Extract the (x, y) coordinate from the center of the cell holding the provided text.  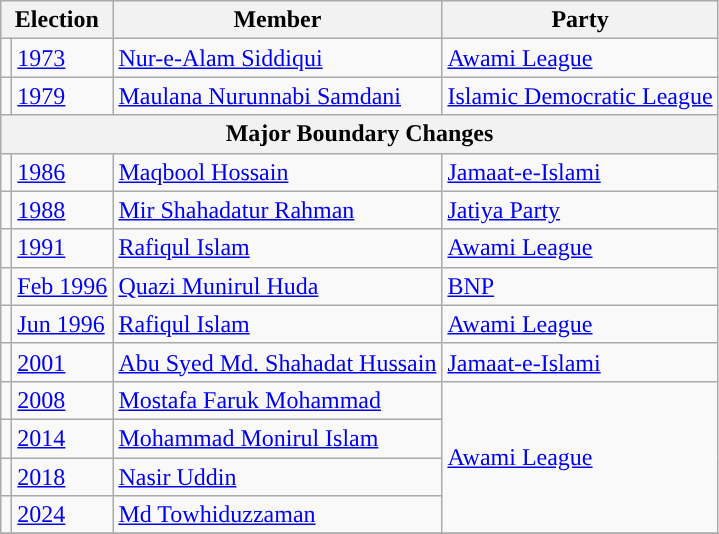
1988 (62, 210)
Maulana Nurunnabi Samdani (278, 96)
Jatiya Party (580, 210)
Nasir Uddin (278, 477)
1979 (62, 96)
Feb 1996 (62, 286)
1991 (62, 248)
Nur-e-Alam Siddiqui (278, 58)
1973 (62, 58)
Md Towhiduzzaman (278, 515)
Mostafa Faruk Mohammad (278, 400)
Mir Shahadatur Rahman (278, 210)
2014 (62, 438)
1986 (62, 172)
Party (580, 20)
Mohammad Monirul Islam (278, 438)
Maqbool Hossain (278, 172)
Jun 1996 (62, 324)
2008 (62, 400)
2001 (62, 362)
Election (57, 20)
Quazi Munirul Huda (278, 286)
Major Boundary Changes (360, 134)
Member (278, 20)
Islamic Democratic League (580, 96)
2018 (62, 477)
2024 (62, 515)
BNP (580, 286)
Abu Syed Md. Shahadat Hussain (278, 362)
